Output the (x, y) coordinate of the center of the cell containing the given text.  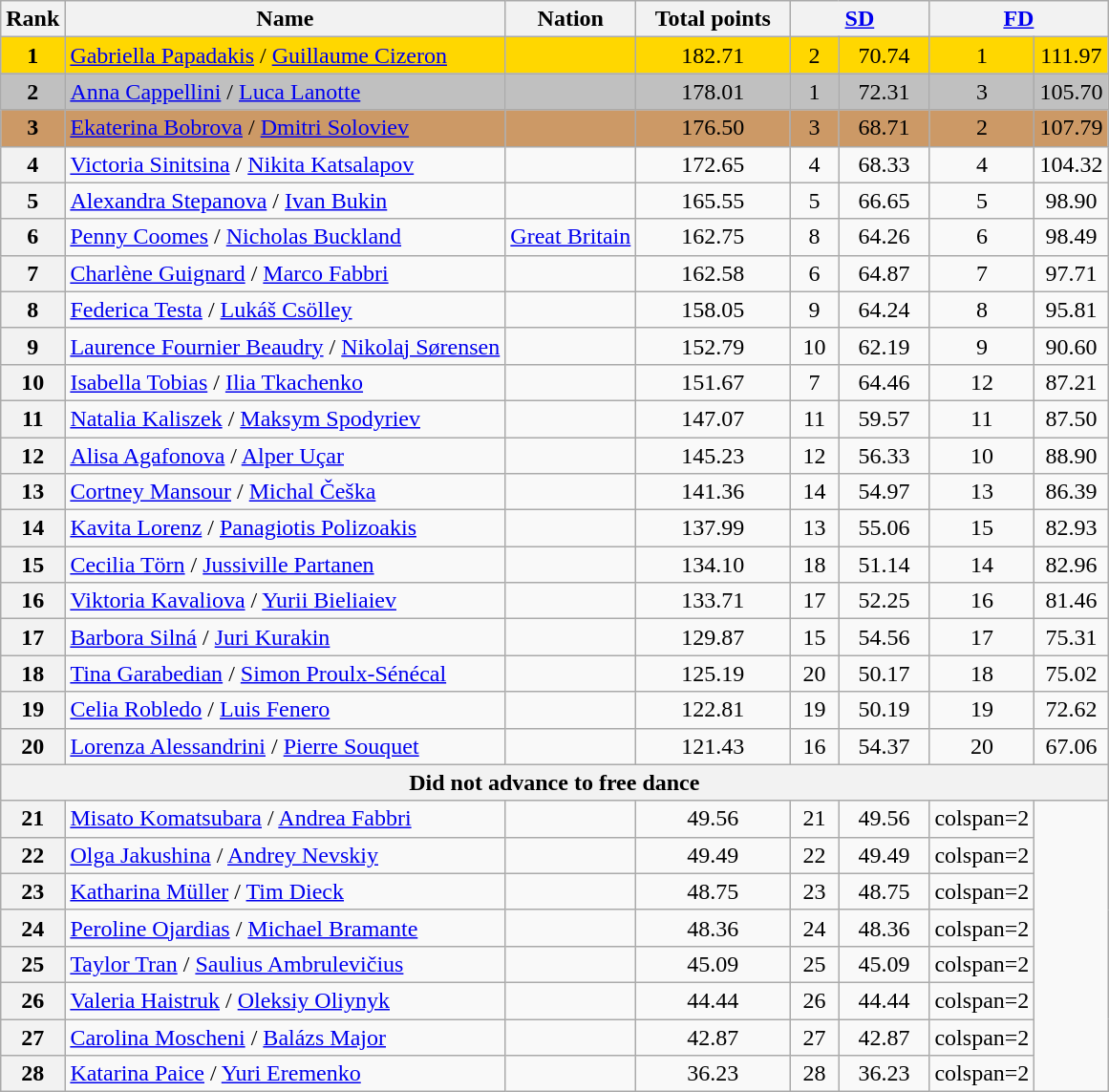
66.65 (885, 201)
51.14 (885, 565)
Charlène Guignard / Marco Fabbri (285, 273)
Katharina Müller / Tim Dieck (285, 891)
129.87 (713, 637)
68.33 (885, 164)
Tina Garabedian / Simon Proulx-Sénécal (285, 674)
Barbora Silná / Juri Kurakin (285, 637)
Alexandra Stepanova / Ivan Bukin (285, 201)
87.50 (1072, 418)
Rank (32, 19)
137.99 (713, 528)
54.37 (885, 746)
178.01 (713, 92)
107.79 (1072, 128)
176.50 (713, 128)
Gabriella Papadakis / Guillaume Cizeron (285, 55)
Isabella Tobias / Ilia Tkachenko (285, 382)
54.97 (885, 492)
64.87 (885, 273)
98.49 (1072, 237)
122.81 (713, 710)
182.71 (713, 55)
125.19 (713, 674)
Katarina Paice / Yuri Eremenko (285, 1074)
Valeria Haistruk / Oleksiy Oliynyk (285, 1000)
105.70 (1072, 92)
104.32 (1072, 164)
Peroline Ojardias / Michael Bramante (285, 928)
72.62 (1072, 710)
152.79 (713, 346)
Cecilia Törn / Jussiville Partanen (285, 565)
Lorenza Alessandrini / Pierre Souquet (285, 746)
75.02 (1072, 674)
95.81 (1072, 310)
165.55 (713, 201)
81.46 (1072, 601)
Federica Testa / Lukáš Csölley (285, 310)
172.65 (713, 164)
Misato Komatsubara / Andrea Fabbri (285, 819)
Natalia Kaliszek / Maksym Spodyriev (285, 418)
86.39 (1072, 492)
FD (1018, 19)
50.19 (885, 710)
97.71 (1072, 273)
Carolina Moscheni / Balázs Major (285, 1037)
Kavita Lorenz / Panagiotis Polizoakis (285, 528)
Nation (571, 19)
98.90 (1072, 201)
Olga Jakushina / Andrey Nevskiy (285, 855)
Anna Cappellini / Luca Lanotte (285, 92)
56.33 (885, 456)
158.05 (713, 310)
111.97 (1072, 55)
Victoria Sinitsina / Nikita Katsalapov (285, 164)
50.17 (885, 674)
52.25 (885, 601)
87.21 (1072, 382)
70.74 (885, 55)
Taylor Tran / Saulius Ambrulevičius (285, 964)
64.46 (885, 382)
133.71 (713, 601)
Celia Robledo / Luis Fenero (285, 710)
Name (285, 19)
64.24 (885, 310)
Laurence Fournier Beaudry / Nikolaj Sørensen (285, 346)
82.93 (1072, 528)
64.26 (885, 237)
Total points (713, 19)
75.31 (1072, 637)
Penny Coomes / Nicholas Buckland (285, 237)
Viktoria Kavaliova / Yurii Bieliaiev (285, 601)
134.10 (713, 565)
151.67 (713, 382)
162.75 (713, 237)
68.71 (885, 128)
Alisa Agafonova / Alper Uçar (285, 456)
Did not advance to free dance (554, 782)
162.58 (713, 273)
88.90 (1072, 456)
82.96 (1072, 565)
62.19 (885, 346)
90.60 (1072, 346)
55.06 (885, 528)
54.56 (885, 637)
141.36 (713, 492)
Cortney Mansour / Michal Češka (285, 492)
59.57 (885, 418)
Ekaterina Bobrova / Dmitri Soloviev (285, 128)
Great Britain (571, 237)
SD (860, 19)
72.31 (885, 92)
145.23 (713, 456)
121.43 (713, 746)
147.07 (713, 418)
67.06 (1072, 746)
